Determine the (x, y) coordinate at the center of the cell enclosing the given text.  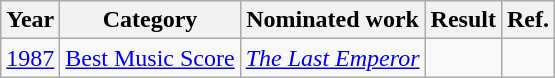
Result (463, 20)
1987 (30, 58)
Year (30, 20)
Nominated work (332, 20)
Best Music Score (150, 58)
Ref. (528, 20)
Category (150, 20)
The Last Emperor (332, 58)
